Return (x, y) of the center of cell containing provided text 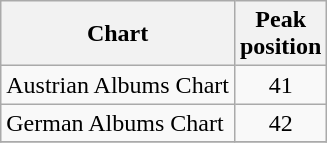
Chart (118, 34)
Peakposition (280, 34)
German Albums Chart (118, 123)
42 (280, 123)
41 (280, 85)
Austrian Albums Chart (118, 85)
